Scan for the cell matching the given text and deliver its (X, Y) coordinate at center. 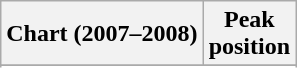
Chart (2007–2008) (102, 34)
Peakposition (249, 34)
